Return the (x, y) coordinate for the center point of the cell that contains the specified text.  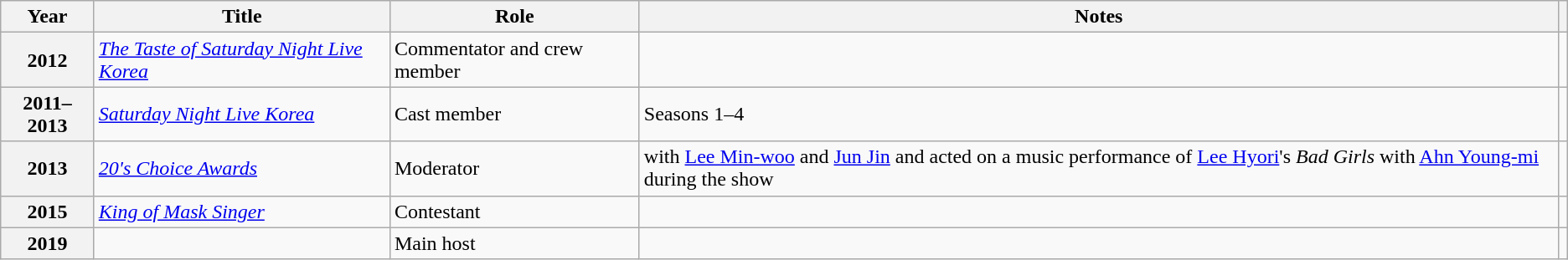
Role (514, 17)
2011–2013 (48, 114)
2015 (48, 212)
Seasons 1–4 (1099, 114)
Moderator (514, 169)
Saturday Night Live Korea (241, 114)
2012 (48, 60)
2013 (48, 169)
King of Mask Singer (241, 212)
2019 (48, 243)
Contestant (514, 212)
Year (48, 17)
The Taste of Saturday Night Live Korea (241, 60)
Title (241, 17)
20's Choice Awards (241, 169)
Cast member (514, 114)
Main host (514, 243)
Notes (1099, 17)
with Lee Min-woo and Jun Jin and acted on a music performance of Lee Hyori's Bad Girls with Ahn Young-mi during the show (1099, 169)
Commentator and crew member (514, 60)
